Find where the given text appears and provide that cell's center as [x, y] coordinate. 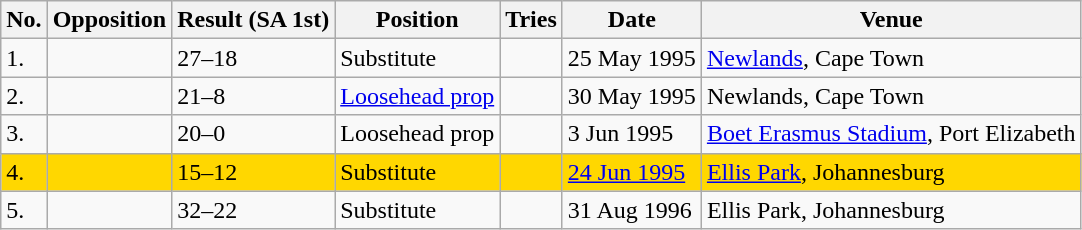
Opposition [109, 20]
30 May 1995 [632, 96]
15–12 [254, 172]
Position [418, 20]
21–8 [254, 96]
Date [632, 20]
No. [24, 20]
32–22 [254, 210]
27–18 [254, 58]
3. [24, 134]
Result (SA 1st) [254, 20]
2. [24, 96]
31 Aug 1996 [632, 210]
5. [24, 210]
Venue [891, 20]
4. [24, 172]
1. [24, 58]
25 May 1995 [632, 58]
3 Jun 1995 [632, 134]
Tries [532, 20]
24 Jun 1995 [632, 172]
Boet Erasmus Stadium, Port Elizabeth [891, 134]
20–0 [254, 134]
